Determine the (x, y) coordinate at the center of the cell enclosing the given text.  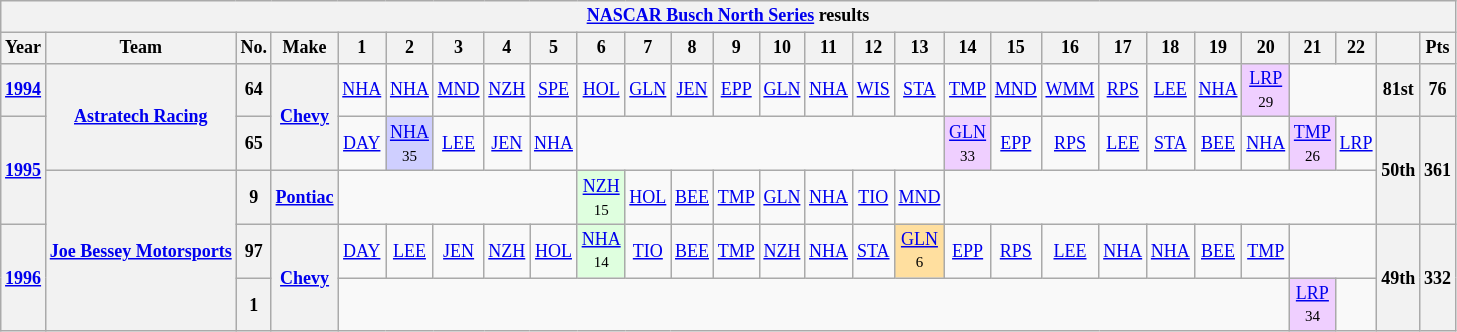
7 (648, 48)
TMP26 (1313, 144)
SPE (554, 90)
13 (920, 48)
21 (1313, 48)
Make (304, 48)
76 (1438, 90)
19 (1218, 48)
22 (1356, 48)
15 (1016, 48)
LRP34 (1313, 305)
11 (829, 48)
Year (24, 48)
20 (1266, 48)
No. (254, 48)
16 (1070, 48)
1995 (24, 170)
64 (254, 90)
5 (554, 48)
1994 (24, 90)
17 (1123, 48)
NZH15 (601, 197)
65 (254, 144)
10 (782, 48)
50th (1398, 170)
1996 (24, 278)
81st (1398, 90)
18 (1171, 48)
GLN33 (968, 144)
Astratech Racing (140, 116)
LRP29 (1266, 90)
49th (1398, 278)
GLN6 (920, 251)
Pts (1438, 48)
WMM (1070, 90)
6 (601, 48)
14 (968, 48)
361 (1438, 170)
NASCAR Busch North Series results (728, 16)
12 (873, 48)
NHA14 (601, 251)
2 (410, 48)
97 (254, 251)
Team (140, 48)
3 (458, 48)
LRP (1356, 144)
Joe Bessey Motorsports (140, 250)
4 (507, 48)
332 (1438, 278)
Pontiac (304, 197)
WIS (873, 90)
8 (692, 48)
NHA35 (410, 144)
